Provide the [x, y] coordinate of the cell's center where the given text is located.  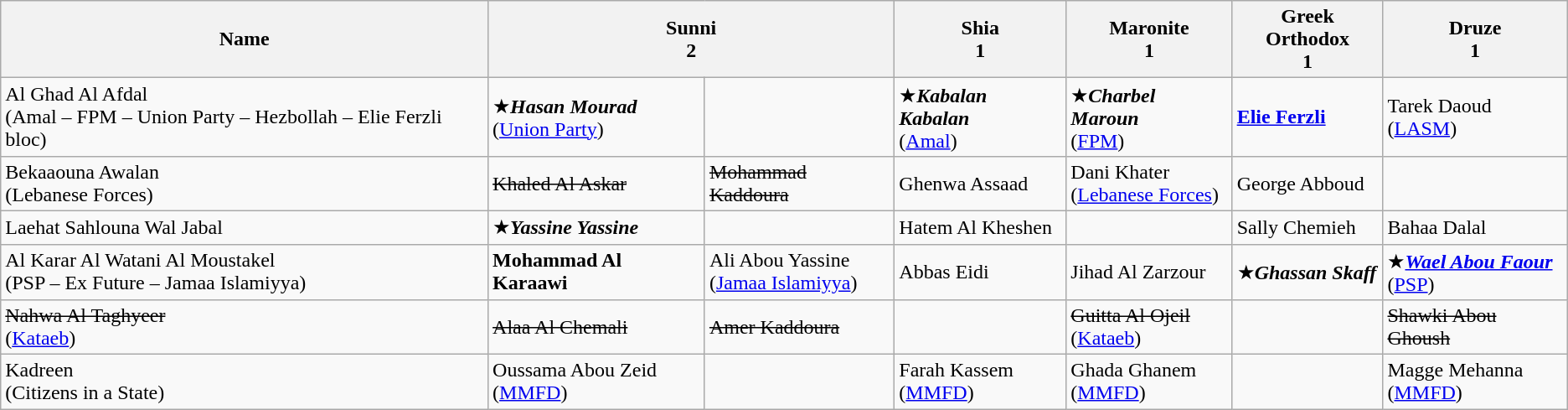
Greek Orthodox1 [1308, 39]
★Ghassan Skaff [1308, 272]
Hatem Al Kheshen [980, 227]
Ali Abou Yassine(Jamaa Islamiyya) [799, 272]
Elie Ferzli [1308, 117]
Maronite1 [1149, 39]
Nahwa Al Taghyeer(Kataeb) [245, 327]
Dani Khater(Lebanese Forces) [1149, 183]
Ghenwa Assaad [980, 183]
Kadreen(Citizens in a State) [245, 382]
Farah Kassem(MMFD) [980, 382]
Abbas Eidi [980, 272]
Alaa Al Chemali [596, 327]
Name [245, 39]
★Wael Abou Faour(PSP) [1475, 272]
★Charbel Maroun(FPM) [1149, 117]
Shawki Abou Ghoush [1475, 327]
Tarek Daoud(LASM) [1475, 117]
★Kabalan Kabalan(Amal) [980, 117]
Al Ghad Al Afdal(Amal – FPM – Union Party – Hezbollah – Elie Ferzli bloc) [245, 117]
Guitta Al Ojeil(Kataeb) [1149, 327]
Laehat Sahlouna Wal Jabal [245, 227]
Mohammad Al Karaawi [596, 272]
Druze1 [1475, 39]
Magge Mehanna(MMFD) [1475, 382]
Jihad Al Zarzour [1149, 272]
★Yassine Yassine [596, 227]
Bahaa Dalal [1475, 227]
Ghada Ghanem(MMFD) [1149, 382]
★Hasan Mourad(Union Party) [596, 117]
Khaled Al Askar [596, 183]
Oussama Abou Zeid(MMFD) [596, 382]
Sunni2 [692, 39]
Bekaaouna Awalan(Lebanese Forces) [245, 183]
Mohammad Kaddoura [799, 183]
Al Karar Al Watani Al Moustakel(PSP – Ex Future – Jamaa Islamiyya) [245, 272]
Amer Kaddoura [799, 327]
Shia1 [980, 39]
Sally Chemieh [1308, 227]
George Abboud [1308, 183]
